Output the (x, y) coordinate of the center of the cell containing the given text.  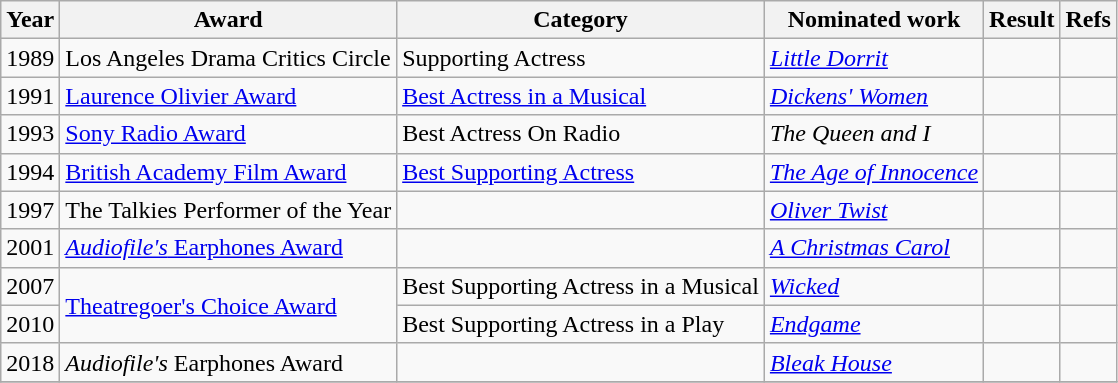
Best Supporting Actress in a Play (581, 324)
Sony Radio Award (228, 134)
Dickens' Women (874, 96)
Result (1022, 20)
1991 (30, 96)
Endgame (874, 324)
Little Dorrit (874, 58)
Best Supporting Actress (581, 172)
British Academy Film Award (228, 172)
Best Actress in a Musical (581, 96)
1993 (30, 134)
A Christmas Carol (874, 248)
Supporting Actress (581, 58)
Year (30, 20)
2018 (30, 362)
Best Supporting Actress in a Musical (581, 286)
Wicked (874, 286)
Oliver Twist (874, 210)
1994 (30, 172)
2007 (30, 286)
2001 (30, 248)
Award (228, 20)
The Talkies Performer of the Year (228, 210)
1997 (30, 210)
Los Angeles Drama Critics Circle (228, 58)
The Age of Innocence (874, 172)
Theatregoer's Choice Award (228, 305)
Best Actress On Radio (581, 134)
Laurence Olivier Award (228, 96)
2010 (30, 324)
Nominated work (874, 20)
Refs (1088, 20)
Category (581, 20)
1989 (30, 58)
Bleak House (874, 362)
The Queen and I (874, 134)
